Return the [X, Y] coordinate for the center point of the cell that contains the specified text.  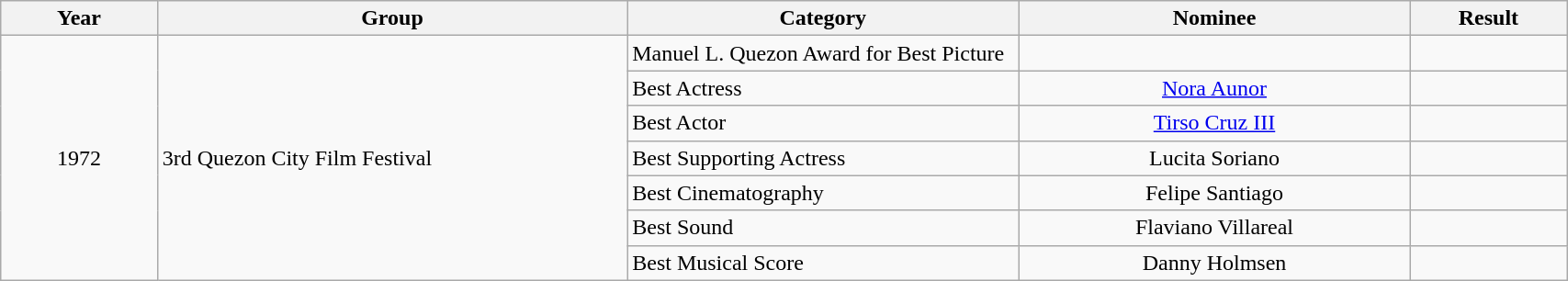
3rd Quezon City Film Festival [391, 158]
Year [79, 18]
Danny Holmsen [1214, 263]
Tirso Cruz III [1214, 123]
Lucita Soriano [1214, 158]
Best Actress [823, 88]
Felipe Santiago [1214, 193]
Best Supporting Actress [823, 158]
Flaviano Villareal [1214, 228]
Manuel L. Quezon Award for Best Picture [823, 53]
Nominee [1214, 18]
Best Cinematography [823, 193]
1972 [79, 158]
Group [391, 18]
Nora Aunor [1214, 88]
Result [1488, 18]
Category [823, 18]
Best Musical Score [823, 263]
Best Sound [823, 228]
Best Actor [823, 123]
